Return (x, y) of the center of cell containing provided text 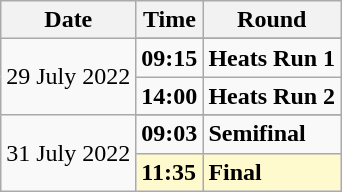
Heats Run 2 (272, 96)
14:00 (170, 96)
Time (170, 20)
11:35 (170, 172)
09:15 (170, 58)
Heats Run 1 (272, 58)
Date (68, 20)
Semifinal (272, 134)
29 July 2022 (68, 77)
09:03 (170, 134)
31 July 2022 (68, 153)
Round (272, 20)
Final (272, 172)
